For the text-containing cell, return its midpoint in (X, Y) coordinate format. 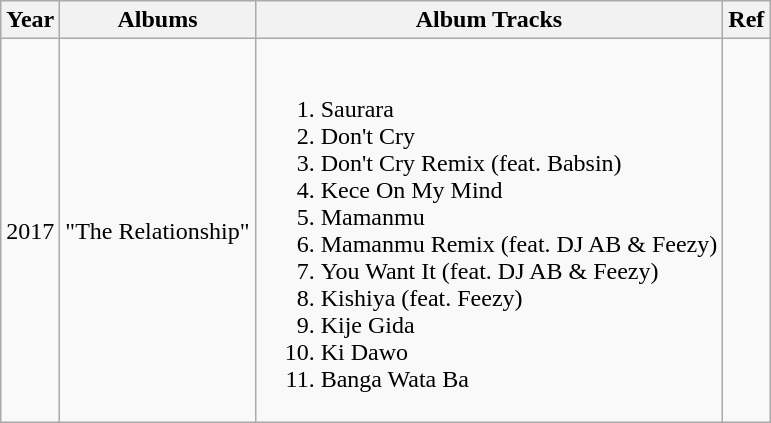
2017 (30, 230)
"The Relationship" (158, 230)
Ref (746, 20)
Year (30, 20)
Albums (158, 20)
Album Tracks (489, 20)
